Capture the cell that displays the provided text and extract its [X, Y] central coordinate. 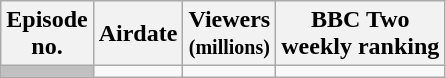
Episodeno. [47, 34]
BBC Twoweekly ranking [360, 34]
Airdate [138, 34]
Viewers(millions) [230, 34]
